Identify which cell holds the provided text, then report its (x, y) central coordinate. 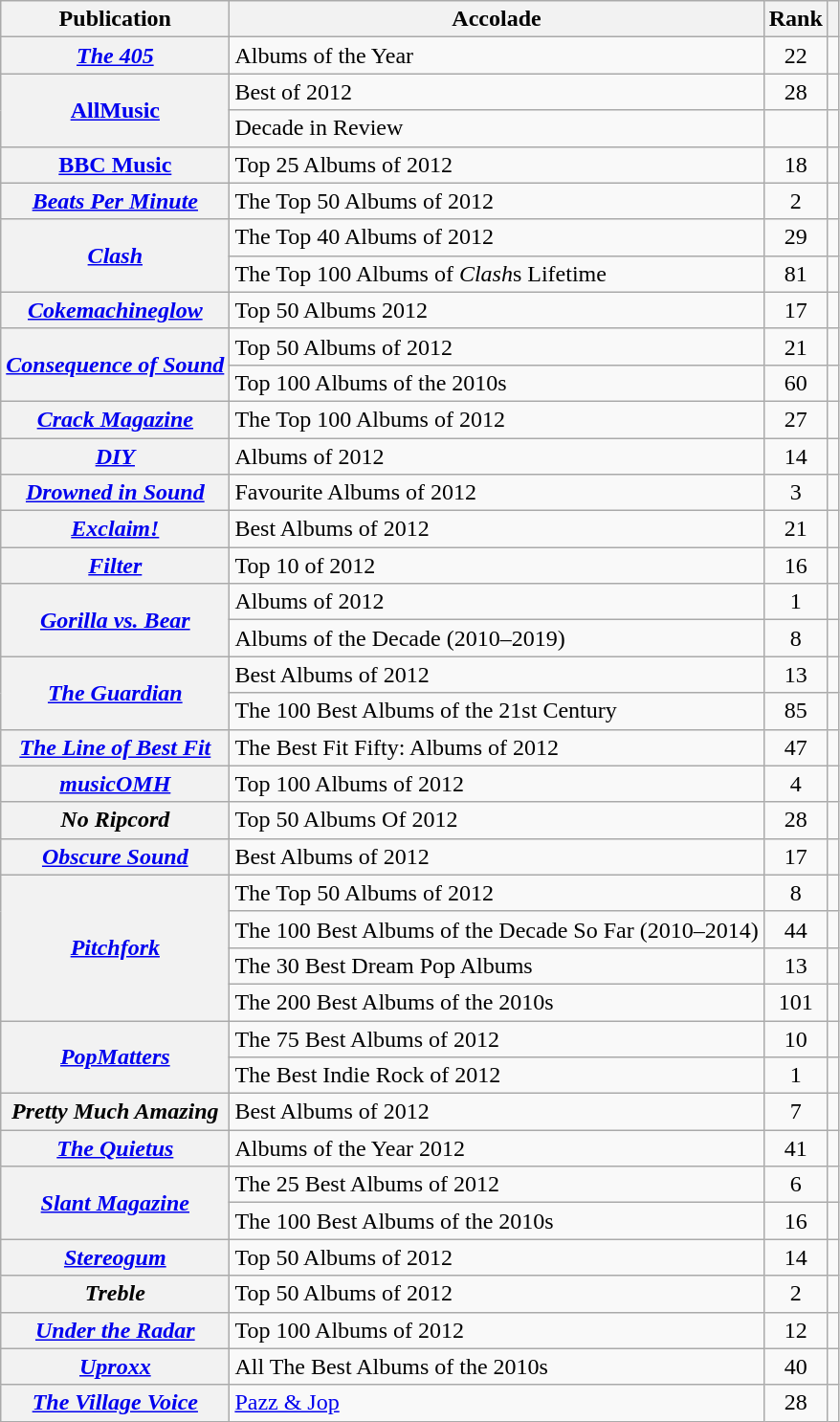
41 (796, 1148)
Rank (796, 19)
101 (796, 1002)
27 (796, 419)
Albums of the Decade (2010–2019) (497, 638)
Publication (115, 19)
The Best Indie Rock of 2012 (497, 1076)
PopMatters (115, 1056)
musicOMH (115, 784)
No Ripcord (115, 820)
Top 50 Albums 2012 (497, 310)
The 100 Best Albums of the 21st Century (497, 711)
81 (796, 274)
Top 10 of 2012 (497, 566)
3 (796, 493)
Obscure Sound (115, 856)
Top 50 Albums Of 2012 (497, 820)
18 (796, 165)
29 (796, 237)
The Best Fit Fifty: Albums of 2012 (497, 747)
Albums of the Year (497, 56)
All The Best Albums of the 2010s (497, 1366)
Slant Magazine (115, 1203)
Best of 2012 (497, 92)
The Top 100 Albums of 2012 (497, 419)
The Top 100 Albums of Clashs Lifetime (497, 274)
The 100 Best Albums of the Decade So Far (2010–2014) (497, 929)
Clash (115, 256)
Pretty Much Amazing (115, 1112)
BBC Music (115, 165)
85 (796, 711)
Exclaim! (115, 529)
12 (796, 1330)
Decade in Review (497, 128)
The 405 (115, 56)
Treble (115, 1294)
Drowned in Sound (115, 493)
The Village Voice (115, 1403)
Top 100 Albums of the 2010s (497, 383)
Top 25 Albums of 2012 (497, 165)
47 (796, 747)
10 (796, 1038)
40 (796, 1366)
The 30 Best Dream Pop Albums (497, 966)
AllMusic (115, 110)
22 (796, 56)
The 75 Best Albums of 2012 (497, 1038)
The 100 Best Albums of the 2010s (497, 1221)
Under the Radar (115, 1330)
The Guardian (115, 693)
Stereogum (115, 1257)
Pazz & Jop (497, 1403)
Crack Magazine (115, 419)
44 (796, 929)
Pitchfork (115, 947)
The Quietus (115, 1148)
7 (796, 1112)
DIY (115, 456)
Consequence of Sound (115, 365)
60 (796, 383)
Albums of the Year 2012 (497, 1148)
Cokemachineglow (115, 310)
Accolade (497, 19)
4 (796, 784)
Beats Per Minute (115, 201)
Favourite Albums of 2012 (497, 493)
The 25 Best Albums of 2012 (497, 1185)
The Top 40 Albums of 2012 (497, 237)
The 200 Best Albums of the 2010s (497, 1002)
6 (796, 1185)
The Line of Best Fit (115, 747)
Uproxx (115, 1366)
Filter (115, 566)
Gorilla vs. Bear (115, 620)
